Scan for the cell matching the given text and deliver its (x, y) coordinate at center. 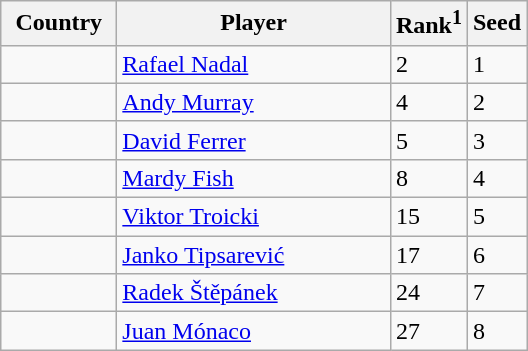
Radek Štěpánek (254, 293)
Janko Tipsarević (254, 255)
24 (428, 293)
Andy Murray (254, 102)
Mardy Fish (254, 178)
17 (428, 255)
1 (496, 64)
Country (59, 24)
Seed (496, 24)
27 (428, 331)
David Ferrer (254, 140)
Player (254, 24)
Rank1 (428, 24)
Viktor Troicki (254, 217)
7 (496, 293)
15 (428, 217)
Juan Mónaco (254, 331)
6 (496, 255)
3 (496, 140)
Rafael Nadal (254, 64)
